Return (x, y) of the center of cell containing provided text 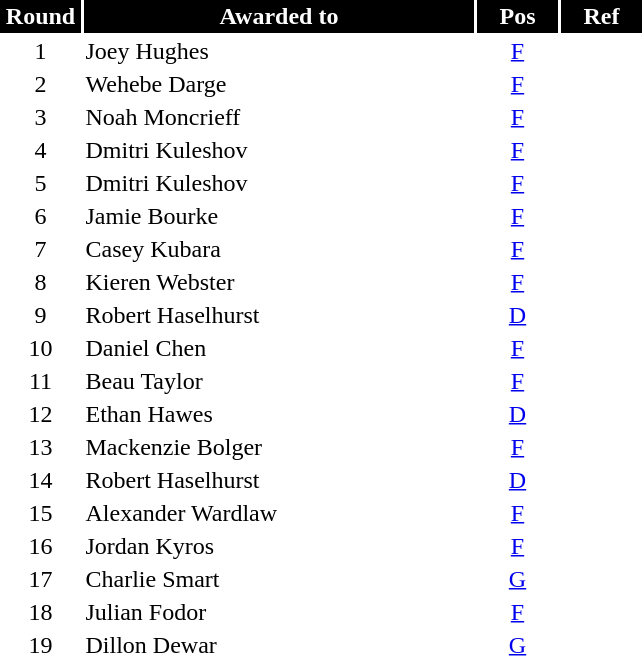
Noah Moncrieff (279, 117)
18 (40, 612)
15 (40, 513)
Charlie Smart (279, 579)
5 (40, 183)
Mackenzie Bolger (279, 447)
Julian Fodor (279, 612)
Awarded to (279, 16)
Pos (518, 16)
14 (40, 480)
Jordan Kyros (279, 546)
10 (40, 348)
12 (40, 414)
Round (40, 16)
Daniel Chen (279, 348)
9 (40, 315)
3 (40, 117)
Alexander Wardlaw (279, 513)
Ref (602, 16)
Casey Kubara (279, 249)
7 (40, 249)
4 (40, 150)
2 (40, 84)
11 (40, 381)
Kieren Webster (279, 282)
13 (40, 447)
17 (40, 579)
Ethan Hawes (279, 414)
8 (40, 282)
Jamie Bourke (279, 216)
6 (40, 216)
1 (40, 51)
16 (40, 546)
G (518, 579)
Joey Hughes (279, 51)
Wehebe Darge (279, 84)
Beau Taylor (279, 381)
